Locate the cell with the specified text and output its (x, y) center coordinate. 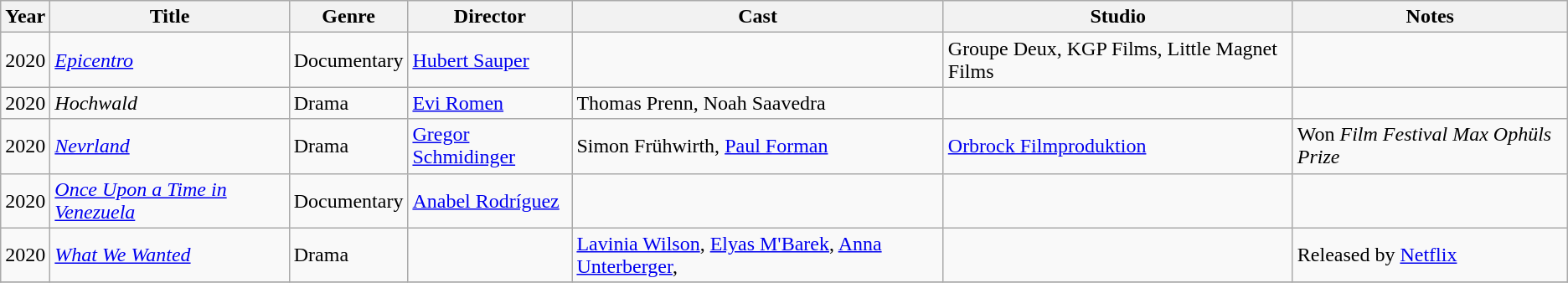
Hubert Sauper (490, 60)
Genre (348, 17)
Anabel Rodríguez (490, 201)
Cast (757, 17)
Groupe Deux, KGP Films, Little Magnet Films (1117, 60)
Won Film Festival Max Ophüls Prize (1430, 146)
Once Upon a Time in Venezuela (169, 201)
Hochwald (169, 103)
Epicentro (169, 60)
Thomas Prenn, Noah Saavedra (757, 103)
Title (169, 17)
Orbrock Filmproduktion (1117, 146)
Studio (1117, 17)
Released by Netflix (1430, 255)
What We Wanted (169, 255)
Simon Frühwirth, Paul Forman (757, 146)
Year (25, 17)
Lavinia Wilson, Elyas M'Barek, Anna Unterberger, (757, 255)
Notes (1430, 17)
Gregor Schmidinger (490, 146)
Nevrland (169, 146)
Director (490, 17)
Evi Romen (490, 103)
